Extract the (X, Y) coordinate from the center of the cell holding the provided text.  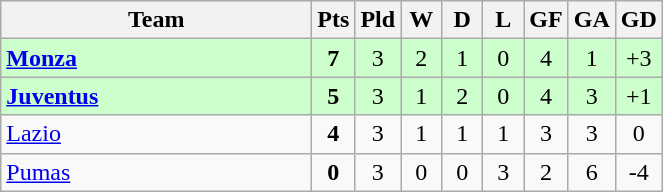
+3 (638, 58)
Team (156, 20)
L (504, 20)
Pld (378, 20)
Pumas (156, 172)
Juventus (156, 96)
Monza (156, 58)
5 (334, 96)
6 (592, 172)
+1 (638, 96)
Pts (334, 20)
-4 (638, 172)
GF (546, 20)
W (422, 20)
GD (638, 20)
GA (592, 20)
7 (334, 58)
D (462, 20)
Lazio (156, 134)
